Provide the (x, y) coordinate of the cell's center where the given text is located.  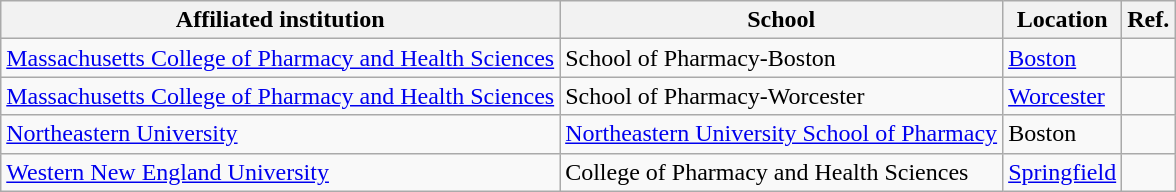
Springfield (1062, 172)
Ref. (1148, 20)
Western New England University (280, 172)
Worcester (1062, 96)
Affiliated institution (280, 20)
Location (1062, 20)
School of Pharmacy-Worcester (782, 96)
Northeastern University (280, 134)
College of Pharmacy and Health Sciences (782, 172)
School (782, 20)
Northeastern University School of Pharmacy (782, 134)
School of Pharmacy-Boston (782, 58)
